Extract the (X, Y) coordinate from the center of the cell holding the provided text.  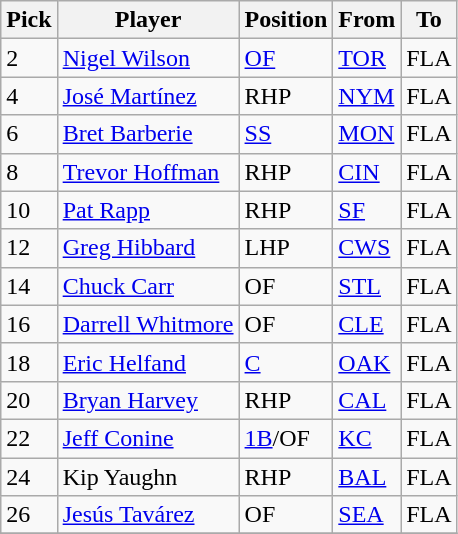
24 (29, 477)
2 (29, 58)
6 (29, 134)
Nigel Wilson (148, 58)
16 (29, 324)
Pat Rapp (148, 210)
C (286, 362)
SF (367, 210)
4 (29, 96)
Pick (29, 20)
NYM (367, 96)
Player (148, 20)
TOR (367, 58)
Eric Helfand (148, 362)
26 (29, 515)
10 (29, 210)
From (367, 20)
Greg Hibbard (148, 248)
Jeff Conine (148, 438)
Bret Barberie (148, 134)
KC (367, 438)
SS (286, 134)
20 (29, 400)
LHP (286, 248)
Kip Yaughn (148, 477)
22 (29, 438)
Bryan Harvey (148, 400)
18 (29, 362)
Chuck Carr (148, 286)
1B/OF (286, 438)
Darrell Whitmore (148, 324)
CIN (367, 172)
BAL (367, 477)
Trevor Hoffman (148, 172)
Jesús Tavárez (148, 515)
OAK (367, 362)
8 (29, 172)
Position (286, 20)
STL (367, 286)
MON (367, 134)
To (429, 20)
CAL (367, 400)
12 (29, 248)
CLE (367, 324)
14 (29, 286)
José Martínez (148, 96)
CWS (367, 248)
SEA (367, 515)
